Output the [x, y] coordinate of the center of the cell containing the given text.  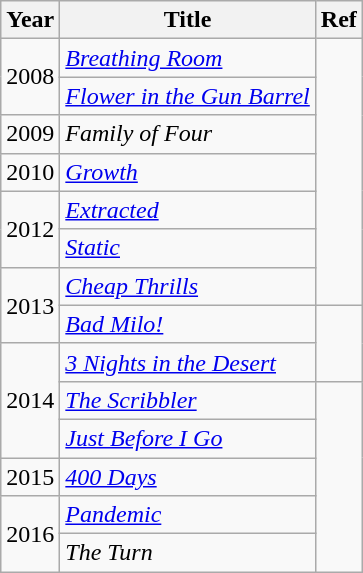
2015 [30, 477]
400 Days [188, 477]
3 Nights in the Desert [188, 362]
Ref [338, 20]
2009 [30, 134]
The Scribbler [188, 400]
Title [188, 20]
2012 [30, 229]
2008 [30, 77]
Pandemic [188, 515]
Cheap Thrills [188, 286]
Breathing Room [188, 58]
Family of Four [188, 134]
2010 [30, 172]
The Turn [188, 553]
Year [30, 20]
2014 [30, 400]
Growth [188, 172]
Extracted [188, 210]
Flower in the Gun Barrel [188, 96]
2016 [30, 534]
2013 [30, 305]
Static [188, 248]
Just Before I Go [188, 438]
Bad Milo! [188, 324]
